Scan for the cell matching the given text and deliver its [X, Y] coordinate at center. 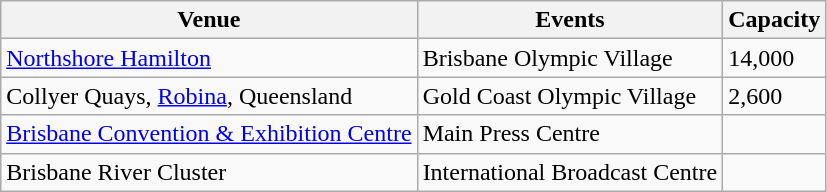
International Broadcast Centre [570, 172]
Brisbane River Cluster [209, 172]
Collyer Quays, Robina, Queensland [209, 96]
Brisbane Convention & Exhibition Centre [209, 134]
Main Press Centre [570, 134]
Northshore Hamilton [209, 58]
Events [570, 20]
Capacity [774, 20]
Brisbane Olympic Village [570, 58]
Gold Coast Olympic Village [570, 96]
2,600 [774, 96]
14,000 [774, 58]
Venue [209, 20]
